Output the (X, Y) coordinate of the center of the cell containing the given text.  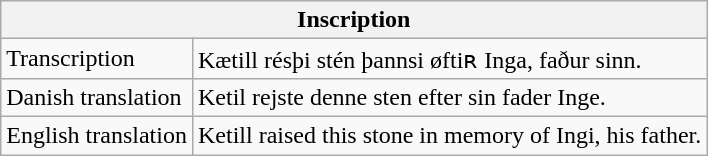
Ketil rejste denne sten efter sin fader Inge. (449, 97)
Danish translation (97, 97)
Kætill résþi stén þannsi øftiʀ Inga, faður sinn. (449, 59)
Ketill raised this stone in memory of Ingi, his father. (449, 135)
Inscription (354, 20)
Transcription (97, 59)
English translation (97, 135)
